Locate the cell with the specified text and output its (X, Y) center coordinate. 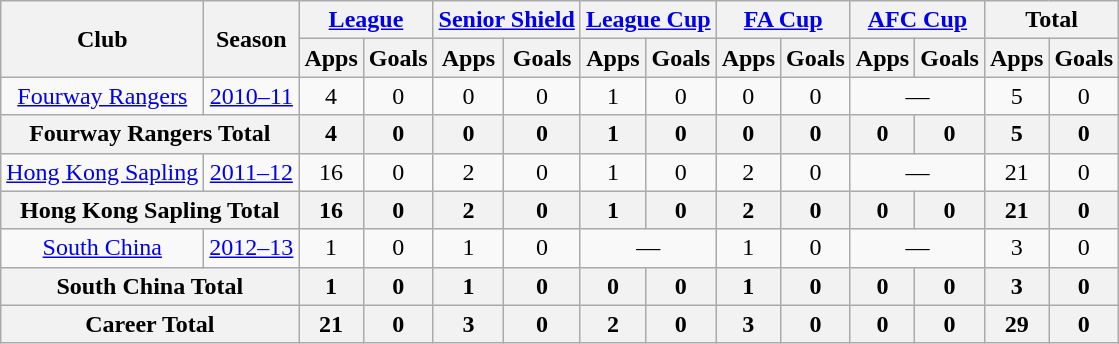
South China Total (150, 286)
AFC Cup (917, 20)
2011–12 (252, 172)
Season (252, 39)
Fourway Rangers Total (150, 134)
FA Cup (783, 20)
Hong Kong Sapling (102, 172)
League (366, 20)
Club (102, 39)
Career Total (150, 324)
South China (102, 248)
Senior Shield (506, 20)
Fourway Rangers (102, 96)
2010–11 (252, 96)
Total (1051, 20)
29 (1016, 324)
2012–13 (252, 248)
Hong Kong Sapling Total (150, 210)
League Cup (648, 20)
